Search for the cell housing the specified text and yield its [x, y] center coordinate. 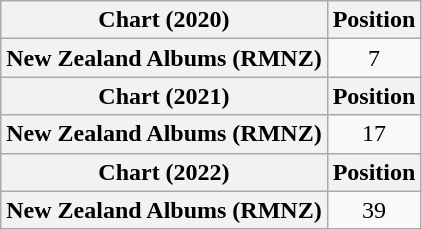
7 [374, 58]
39 [374, 210]
Chart (2020) [164, 20]
Chart (2022) [164, 172]
17 [374, 134]
Chart (2021) [164, 96]
